Locate the cell with the specified text and output its (x, y) center coordinate. 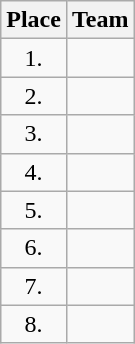
7. (34, 286)
6. (34, 248)
5. (34, 210)
Team (100, 20)
8. (34, 324)
Place (34, 20)
2. (34, 96)
4. (34, 172)
3. (34, 134)
1. (34, 58)
